Scan for the cell matching the given text and deliver its [x, y] coordinate at center. 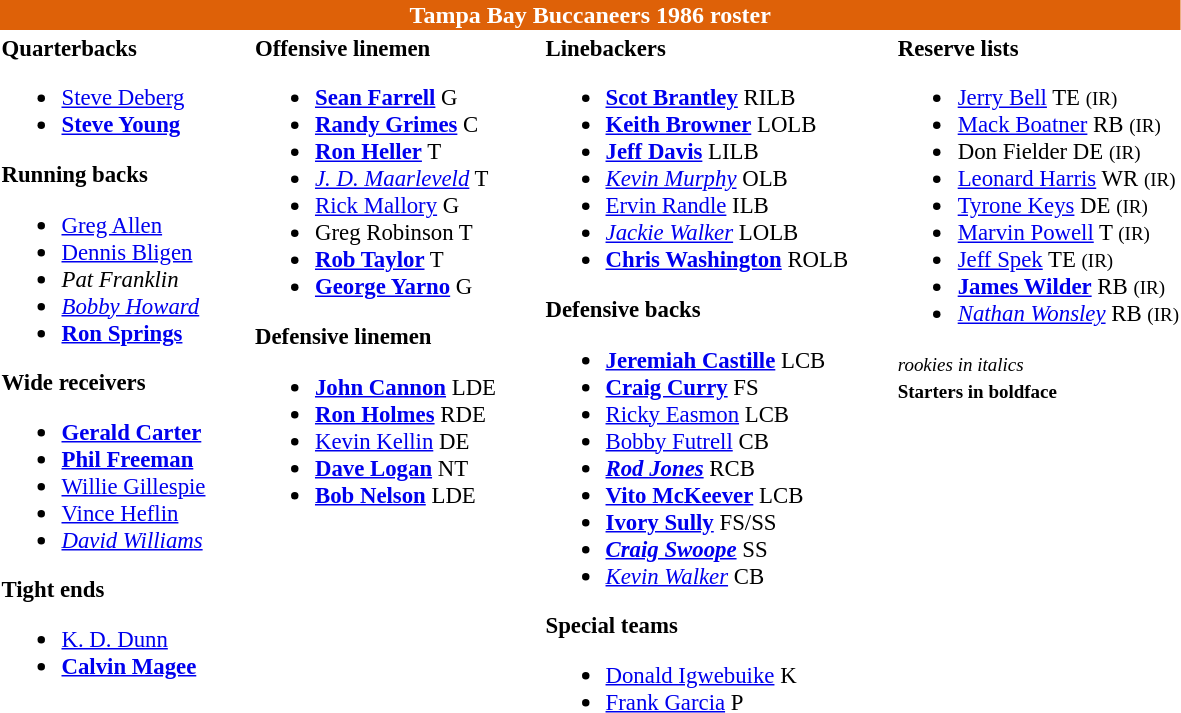
Tampa Bay Buccaneers 1986 roster [590, 15]
